Provide the [X, Y] coordinate of the cell's center where the given text is located.  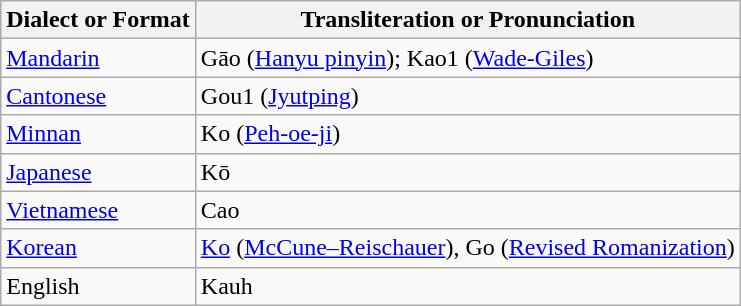
Dialect or Format [98, 20]
Mandarin [98, 58]
Vietnamese [98, 210]
Korean [98, 248]
Japanese [98, 172]
Minnan [98, 134]
Cantonese [98, 96]
Kō [468, 172]
Ko (Peh-oe-ji) [468, 134]
Cao [468, 210]
Ko (McCune–Reischauer), Go (Revised Romanization) [468, 248]
Kauh [468, 286]
English [98, 286]
Gāo (Hanyu pinyin); Kao1 (Wade-Giles) [468, 58]
Gou1 (Jyutping) [468, 96]
Transliteration or Pronunciation [468, 20]
